Extract the [X, Y] coordinate from the center of the cell holding the provided text.  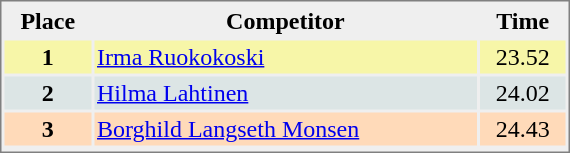
2 [48, 92]
Hilma Lahtinen [286, 92]
Irma Ruokokoski [286, 56]
23.52 [523, 56]
Competitor [286, 20]
24.02 [523, 92]
Place [48, 20]
Time [523, 20]
3 [48, 128]
24.43 [523, 128]
Borghild Langseth Monsen [286, 128]
1 [48, 56]
